Extract the (x, y) coordinate from the center of the cell holding the provided text.  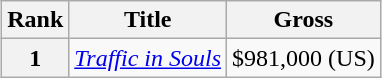
Traffic in Souls (148, 58)
1 (36, 58)
Rank (36, 20)
Title (148, 20)
$981,000 (US) (304, 58)
Gross (304, 20)
